Determine the (x, y) coordinate at the center of the cell enclosing the given text.  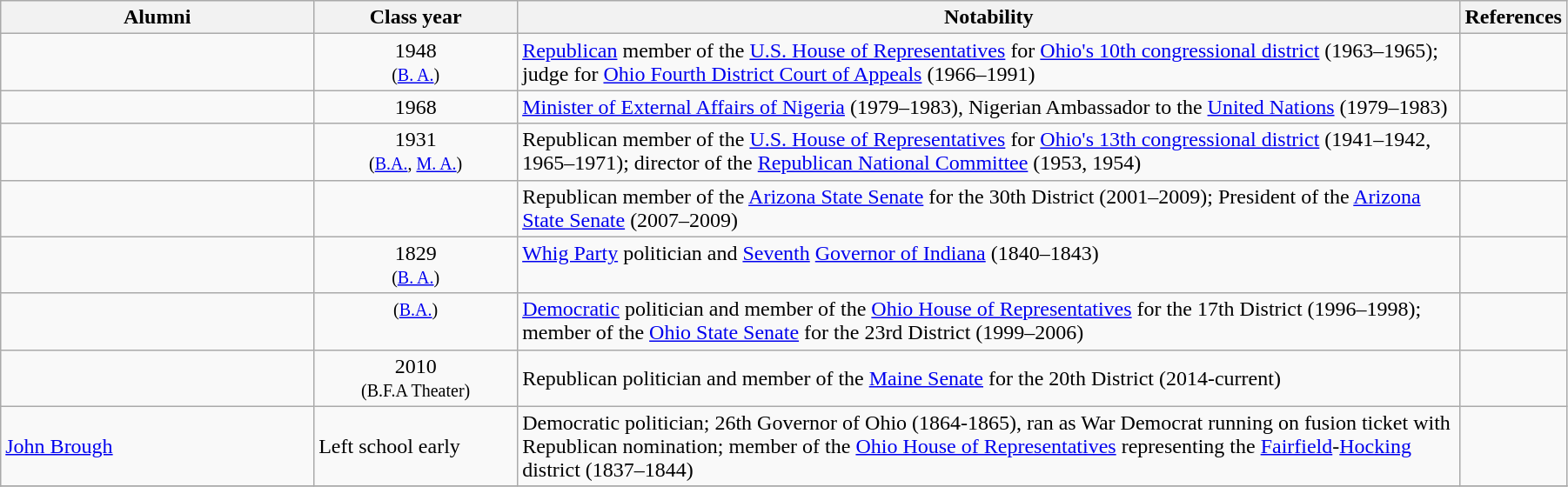
Alumni (157, 17)
Whig Party politician and Seventh Governor of Indiana (1840–1843) (988, 264)
Notability (988, 17)
John Brough (157, 446)
2010(B.F.A Theater) (416, 377)
Minister of External Affairs of Nigeria (1979–1983), Nigerian Ambassador to the United Nations (1979–1983) (988, 107)
1931(B.A., M. A.) (416, 151)
(B.A.) (416, 322)
Republican member of the Arizona State Senate for the 30th District (2001–2009); President of the Arizona State Senate (2007–2009) (988, 209)
1829(B. A.) (416, 264)
Left school early (416, 446)
1948(B. A.) (416, 63)
References (1514, 17)
Republican politician and member of the Maine Senate for the 20th District (2014-current) (988, 377)
1968 (416, 107)
Class year (416, 17)
